Find where the given text appears and provide that cell's center as (X, Y) coordinate. 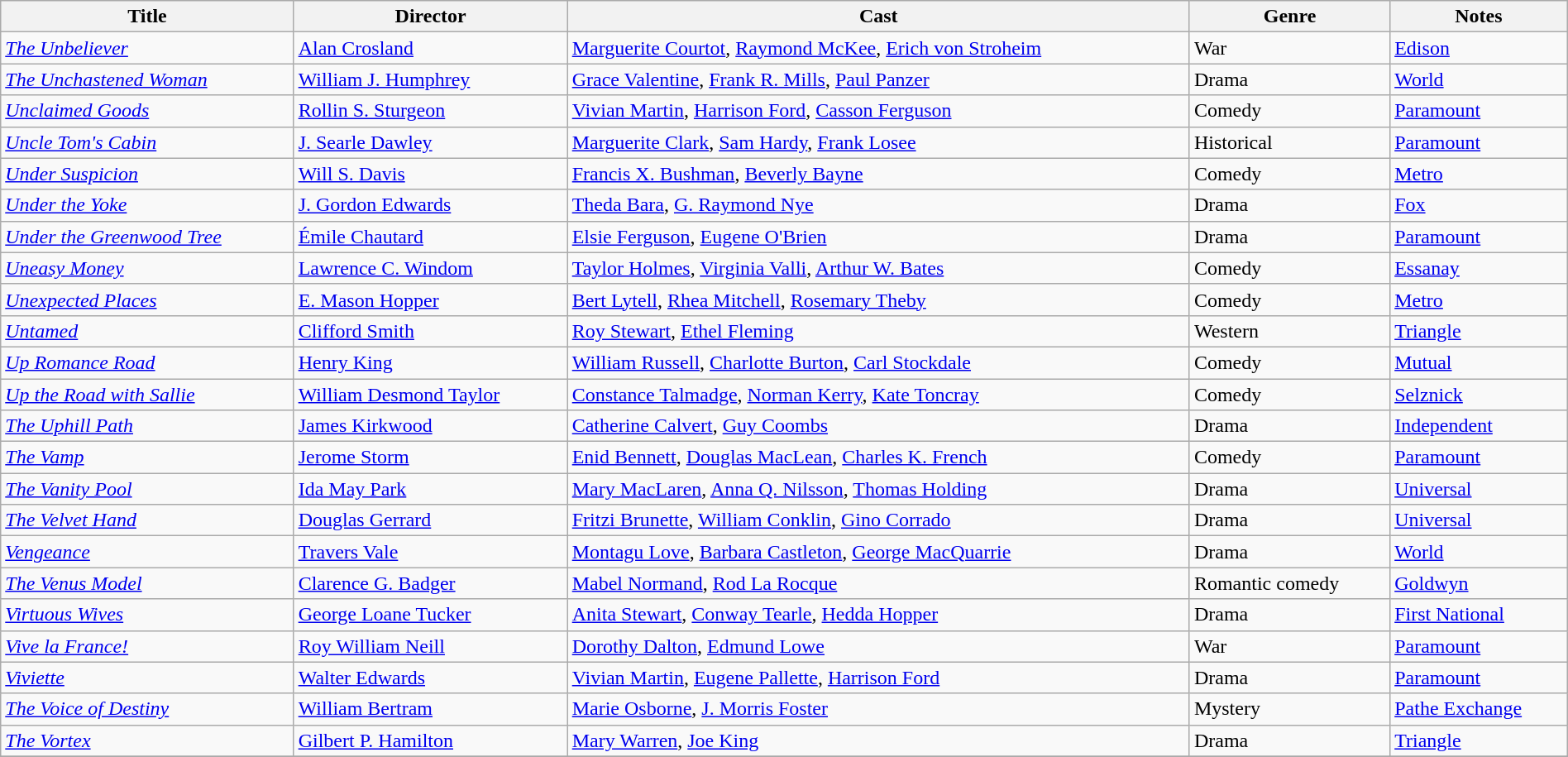
Roy William Neill (430, 646)
Mystery (1289, 709)
Alan Crosland (430, 48)
Walter Edwards (430, 678)
Ida May Park (430, 489)
The Unbeliever (147, 48)
Up Romance Road (147, 362)
Will S. Davis (430, 174)
The Vamp (147, 458)
Henry King (430, 362)
Pathe Exchange (1479, 709)
Western (1289, 331)
Title (147, 17)
Mary Warren, Joe King (878, 740)
Dorothy Dalton, Edmund Lowe (878, 646)
Theda Bara, G. Raymond Nye (878, 205)
William Russell, Charlotte Burton, Carl Stockdale (878, 362)
Clifford Smith (430, 331)
Goldwyn (1479, 583)
Vivian Martin, Harrison Ford, Casson Ferguson (878, 111)
The Velvet Hand (147, 520)
Douglas Gerrard (430, 520)
Enid Bennett, Douglas MacLean, Charles K. French (878, 458)
Selznick (1479, 395)
Romantic comedy (1289, 583)
Unclaimed Goods (147, 111)
Under the Yoke (147, 205)
Marguerite Courtot, Raymond McKee, Erich von Stroheim (878, 48)
Grace Valentine, Frank R. Mills, Paul Panzer (878, 79)
First National (1479, 615)
Director (430, 17)
Catherine Calvert, Guy Coombs (878, 426)
Mabel Normand, Rod La Rocque (878, 583)
Uneasy Money (147, 268)
Up the Road with Sallie (147, 395)
William J. Humphrey (430, 79)
Under Suspicion (147, 174)
The Unchastened Woman (147, 79)
Vive la France! (147, 646)
Montagu Love, Barbara Castleton, George MacQuarrie (878, 552)
Uncle Tom's Cabin (147, 142)
James Kirkwood (430, 426)
Cast (878, 17)
The Voice of Destiny (147, 709)
Genre (1289, 17)
Constance Talmadge, Norman Kerry, Kate Toncray (878, 395)
Virtuous Wives (147, 615)
George Loane Tucker (430, 615)
J. Searle Dawley (430, 142)
Elsie Ferguson, Eugene O'Brien (878, 237)
Fritzi Brunette, William Conklin, Gino Corrado (878, 520)
Untamed (147, 331)
Fox (1479, 205)
Viviette (147, 678)
Under the Greenwood Tree (147, 237)
Essanay (1479, 268)
Gilbert P. Hamilton (430, 740)
Jerome Storm (430, 458)
The Uphill Path (147, 426)
E. Mason Hopper (430, 299)
Vivian Martin, Eugene Pallette, Harrison Ford (878, 678)
Edison (1479, 48)
Bert Lytell, Rhea Mitchell, Rosemary Theby (878, 299)
Marie Osborne, J. Morris Foster (878, 709)
William Bertram (430, 709)
Mutual (1479, 362)
Unexpected Places (147, 299)
Taylor Holmes, Virginia Valli, Arthur W. Bates (878, 268)
Francis X. Bushman, Beverly Bayne (878, 174)
The Venus Model (147, 583)
Travers Vale (430, 552)
Émile Chautard (430, 237)
Historical (1289, 142)
Lawrence C. Windom (430, 268)
Vengeance (147, 552)
Notes (1479, 17)
Anita Stewart, Conway Tearle, Hedda Hopper (878, 615)
Clarence G. Badger (430, 583)
William Desmond Taylor (430, 395)
Roy Stewart, Ethel Fleming (878, 331)
Mary MacLaren, Anna Q. Nilsson, Thomas Holding (878, 489)
Rollin S. Sturgeon (430, 111)
The Vortex (147, 740)
J. Gordon Edwards (430, 205)
Marguerite Clark, Sam Hardy, Frank Losee (878, 142)
The Vanity Pool (147, 489)
Independent (1479, 426)
